Extract the (x, y) coordinate from the center of the cell holding the provided text.  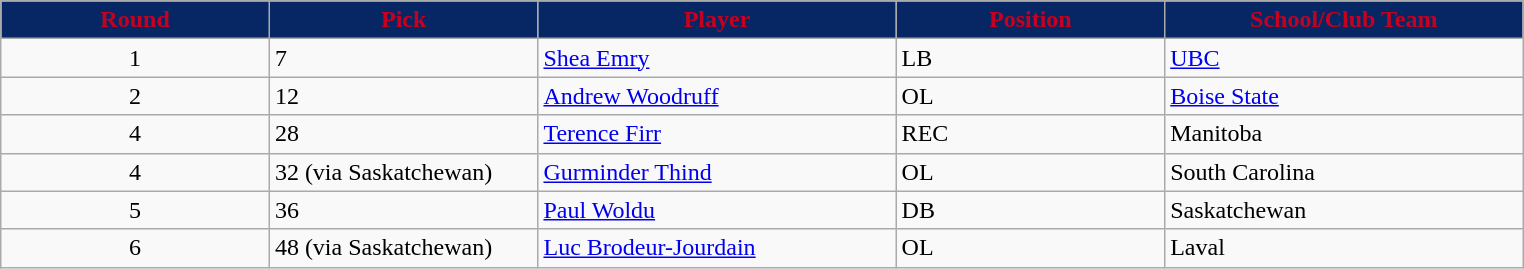
Player (717, 20)
LB (1030, 58)
Luc Brodeur-Jourdain (717, 248)
Position (1030, 20)
Boise State (1344, 96)
Andrew Woodruff (717, 96)
2 (136, 96)
Shea Emry (717, 58)
36 (404, 210)
DB (1030, 210)
48 (via Saskatchewan) (404, 248)
Manitoba (1344, 134)
Laval (1344, 248)
32 (via Saskatchewan) (404, 172)
School/Club Team (1344, 20)
Pick (404, 20)
UBC (1344, 58)
Saskatchewan (1344, 210)
1 (136, 58)
Terence Firr (717, 134)
South Carolina (1344, 172)
7 (404, 58)
Round (136, 20)
Gurminder Thind (717, 172)
5 (136, 210)
12 (404, 96)
28 (404, 134)
REC (1030, 134)
Paul Woldu (717, 210)
6 (136, 248)
